Detect which cell encompasses the target text, then output its [X, Y] center coordinate. 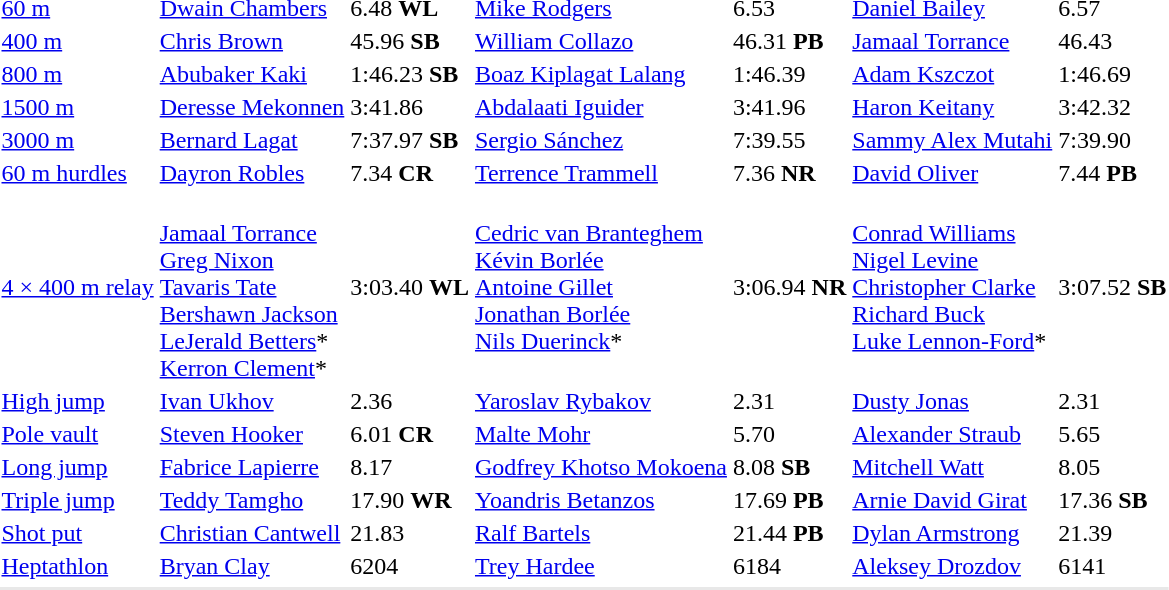
Ivan Ukhov [252, 401]
46.31 PB [789, 41]
7:39.90 [1112, 140]
Steven Hooker [252, 434]
Pole vault [78, 434]
3:42.32 [1112, 107]
William Collazo [600, 41]
Malte Mohr [600, 434]
3:03.40 WL [410, 287]
Heptathlon [78, 566]
Shot put [78, 533]
21.83 [410, 533]
1:46.69 [1112, 74]
Sergio Sánchez [600, 140]
6204 [410, 566]
Mitchell Watt [952, 467]
5.65 [1112, 434]
3:07.52 SB [1112, 287]
3:41.86 [410, 107]
Dusty Jonas [952, 401]
4 × 400 m relay [78, 287]
Bryan Clay [252, 566]
7.44 PB [1112, 173]
21.44 PB [789, 533]
17.90 WR [410, 500]
David Oliver [952, 173]
8.08 SB [789, 467]
Christian Cantwell [252, 533]
7:39.55 [789, 140]
High jump [78, 401]
Adam Kszczot [952, 74]
45.96 SB [410, 41]
3:06.94 NR [789, 287]
Arnie David Girat [952, 500]
8.05 [1112, 467]
Teddy Tamgho [252, 500]
7:37.97 SB [410, 140]
8.17 [410, 467]
5.70 [789, 434]
46.43 [1112, 41]
Dylan Armstrong [952, 533]
21.39 [1112, 533]
Ralf Bartels [600, 533]
Long jump [78, 467]
2.36 [410, 401]
Yoandris Betanzos [600, 500]
Trey Hardee [600, 566]
1:46.39 [789, 74]
800 m [78, 74]
Abubaker Kaki [252, 74]
Haron Keitany [952, 107]
6.01 CR [410, 434]
Jamaal Torrance [952, 41]
400 m [78, 41]
6184 [789, 566]
3:41.96 [789, 107]
Aleksey Drozdov [952, 566]
Yaroslav Rybakov [600, 401]
Chris Brown [252, 41]
Boaz Kiplagat Lalang [600, 74]
Dayron Robles [252, 173]
7.36 NR [789, 173]
Bernard Lagat [252, 140]
7.34 CR [410, 173]
Abdalaati Iguider [600, 107]
Godfrey Khotso Mokoena [600, 467]
Sammy Alex Mutahi [952, 140]
17.36 SB [1112, 500]
17.69 PB [789, 500]
Cedric van BranteghemKévin BorléeAntoine GilletJonathan BorléeNils Duerinck* [600, 287]
Terrence Trammell [600, 173]
Fabrice Lapierre [252, 467]
Triple jump [78, 500]
60 m hurdles [78, 173]
Jamaal TorranceGreg NixonTavaris TateBershawn JacksonLeJerald Betters*Kerron Clement* [252, 287]
1:46.23 SB [410, 74]
Conrad WilliamsNigel LevineChristopher ClarkeRichard BuckLuke Lennon-Ford* [952, 287]
1500 m [78, 107]
Deresse Mekonnen [252, 107]
6141 [1112, 566]
Alexander Straub [952, 434]
3000 m [78, 140]
